Locate the cell with the specified text and output its [X, Y] center coordinate. 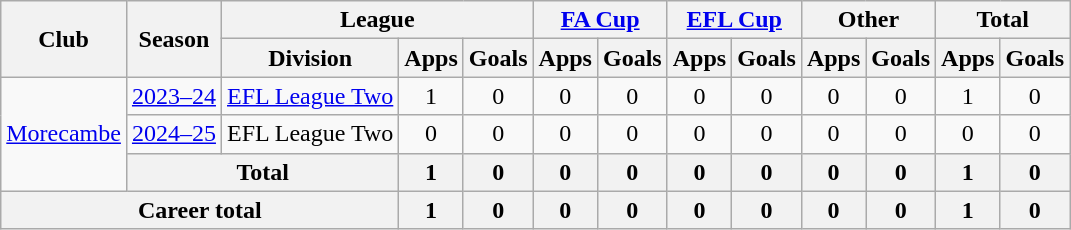
FA Cup [600, 20]
Career total [200, 210]
2024–25 [174, 134]
Division [310, 58]
EFL Cup [734, 20]
Other [868, 20]
League [377, 20]
2023–24 [174, 96]
Morecambe [64, 134]
Season [174, 39]
Club [64, 39]
